Locate the cell with the specified text and output its (X, Y) center coordinate. 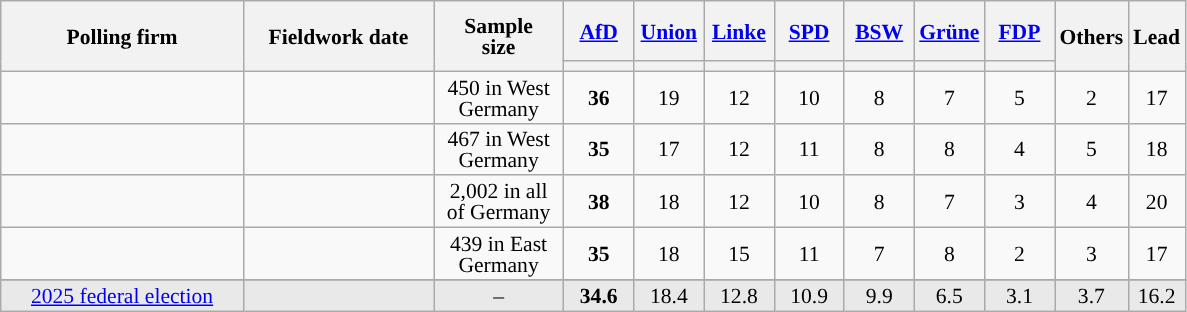
Lead (1156, 36)
15 (739, 254)
10.9 (809, 296)
12.8 (739, 296)
467 in West Germany (499, 149)
FDP (1019, 31)
Samplesize (499, 36)
9.9 (879, 296)
AfD (599, 31)
439 in East Germany (499, 254)
Polling firm (122, 36)
Fieldwork date (338, 36)
SPD (809, 31)
3.1 (1019, 296)
34.6 (599, 296)
Others (1091, 36)
38 (599, 202)
Grüne (949, 31)
18.4 (669, 296)
2025 federal election (122, 296)
2,002 in all of Germany (499, 202)
20 (1156, 202)
16.2 (1156, 296)
6.5 (949, 296)
36 (599, 97)
Union (669, 31)
3.7 (1091, 296)
450 in West Germany (499, 97)
– (499, 296)
19 (669, 97)
Linke (739, 31)
BSW (879, 31)
